Pinpoint the cell where the given text exists, returning its (x, y) midpoint coordinate. 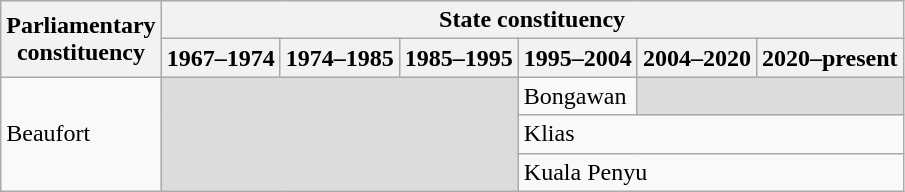
1974–1985 (340, 58)
Parliamentaryconstituency (81, 39)
2020–present (830, 58)
Klias (710, 134)
Bongawan (578, 96)
1985–1995 (458, 58)
Beaufort (81, 134)
2004–2020 (696, 58)
1967–1974 (220, 58)
1995–2004 (578, 58)
State constituency (532, 20)
Kuala Penyu (710, 172)
